Detect which cell encompasses the target text, then output its (x, y) center coordinate. 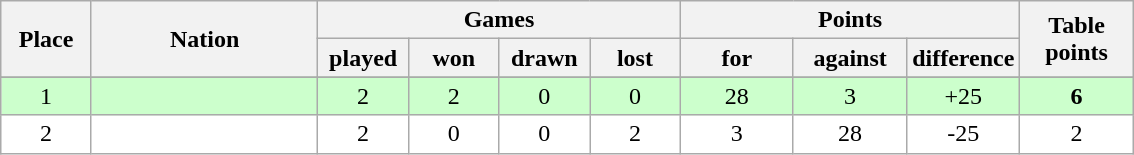
drawn (544, 58)
Nation (204, 39)
Place (46, 39)
+25 (964, 96)
played (364, 58)
difference (964, 58)
Games (499, 20)
lost (636, 58)
Tablepoints (1076, 39)
Points (850, 20)
won (454, 58)
for (736, 58)
6 (1076, 96)
against (850, 58)
1 (46, 96)
-25 (964, 134)
